Locate the cell with the specified text and output its (x, y) center coordinate. 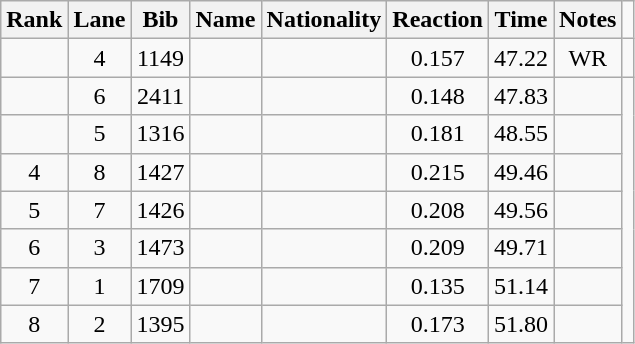
Rank (34, 20)
47.83 (520, 96)
0.208 (438, 210)
49.71 (520, 248)
51.80 (520, 324)
0.148 (438, 96)
1426 (160, 210)
Lane (100, 20)
0.135 (438, 286)
Reaction (438, 20)
3 (100, 248)
1427 (160, 172)
Nationality (324, 20)
49.56 (520, 210)
1149 (160, 58)
Time (520, 20)
1473 (160, 248)
Notes (588, 20)
49.46 (520, 172)
2411 (160, 96)
2 (100, 324)
51.14 (520, 286)
0.181 (438, 134)
1316 (160, 134)
WR (588, 58)
0.209 (438, 248)
0.215 (438, 172)
48.55 (520, 134)
1709 (160, 286)
1395 (160, 324)
Bib (160, 20)
0.157 (438, 58)
47.22 (520, 58)
Name (226, 20)
0.173 (438, 324)
1 (100, 286)
